Extract the (x, y) coordinate from the center of the cell holding the provided text.  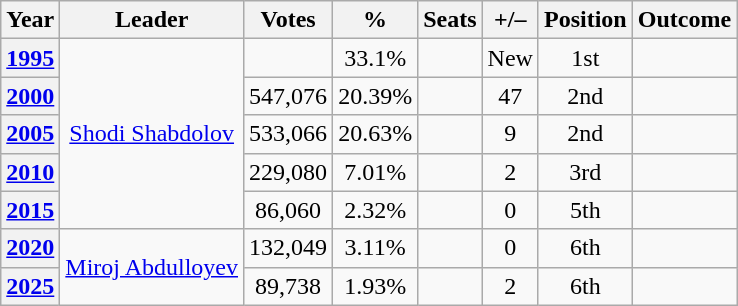
547,076 (288, 96)
7.01% (376, 172)
3.11% (376, 248)
Year (30, 20)
33.1% (376, 58)
Miroj Abdulloyev (152, 267)
1.93% (376, 286)
New (510, 58)
2015 (30, 210)
229,080 (288, 172)
1st (585, 58)
Position (585, 20)
9 (510, 134)
2005 (30, 134)
89,738 (288, 286)
Outcome (684, 20)
20.39% (376, 96)
20.63% (376, 134)
2025 (30, 286)
Seats (450, 20)
+/– (510, 20)
% (376, 20)
Votes (288, 20)
Shodi Shabdolov (152, 134)
2000 (30, 96)
2010 (30, 172)
2.32% (376, 210)
2020 (30, 248)
86,060 (288, 210)
3rd (585, 172)
47 (510, 96)
5th (585, 210)
533,066 (288, 134)
Leader (152, 20)
1995 (30, 58)
132,049 (288, 248)
